Provide the (x, y) coordinate of the cell's center where the given text is located.  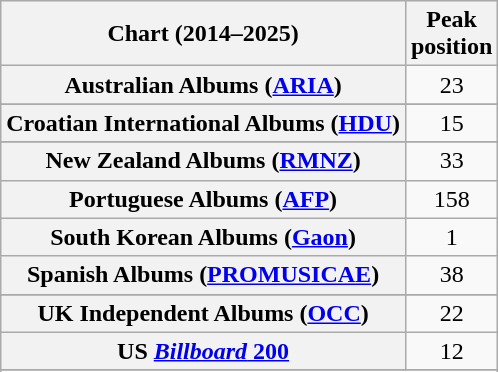
15 (451, 123)
158 (451, 199)
23 (451, 85)
38 (451, 275)
New Zealand Albums (RMNZ) (204, 161)
12 (451, 351)
1 (451, 237)
UK Independent Albums (OCC) (204, 313)
South Korean Albums (Gaon) (204, 237)
33 (451, 161)
Peakposition (451, 34)
Spanish Albums (PROMUSICAE) (204, 275)
Portuguese Albums (AFP) (204, 199)
US Billboard 200 (204, 351)
Chart (2014–2025) (204, 34)
Croatian International Albums (HDU) (204, 123)
22 (451, 313)
Australian Albums (ARIA) (204, 85)
